Output the [x, y] coordinate of the center of the cell containing the given text.  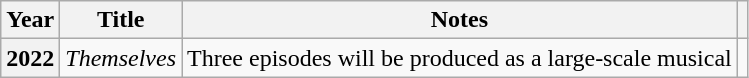
2022 [30, 58]
Year [30, 20]
Themselves [121, 58]
Notes [460, 20]
Title [121, 20]
Three episodes will be produced as a large-scale musical [460, 58]
